Identify which cell holds the provided text, then report its (X, Y) central coordinate. 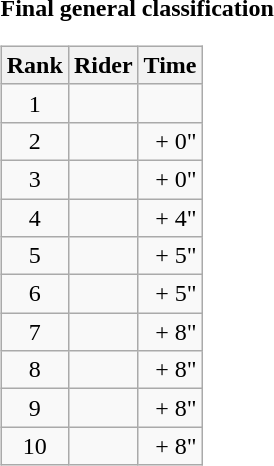
10 (34, 446)
9 (34, 408)
Rank (34, 65)
8 (34, 370)
2 (34, 141)
5 (34, 256)
Time (170, 65)
Rider (103, 65)
4 (34, 217)
1 (34, 103)
7 (34, 332)
3 (34, 179)
6 (34, 294)
+ 4" (170, 217)
